Find where the given text appears and provide that cell's center as (X, Y) coordinate. 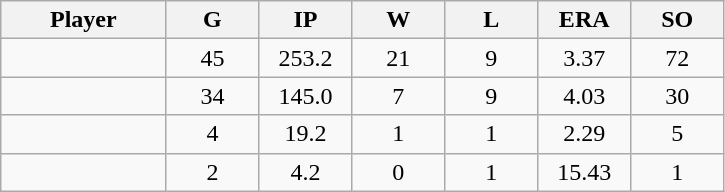
21 (398, 58)
IP (306, 20)
72 (678, 58)
45 (212, 58)
L (492, 20)
15.43 (584, 172)
4.2 (306, 172)
0 (398, 172)
4.03 (584, 96)
253.2 (306, 58)
2.29 (584, 134)
ERA (584, 20)
7 (398, 96)
5 (678, 134)
Player (84, 20)
145.0 (306, 96)
34 (212, 96)
W (398, 20)
3.37 (584, 58)
2 (212, 172)
G (212, 20)
19.2 (306, 134)
30 (678, 96)
4 (212, 134)
SO (678, 20)
